Locate the cell with the specified text and output its (X, Y) center coordinate. 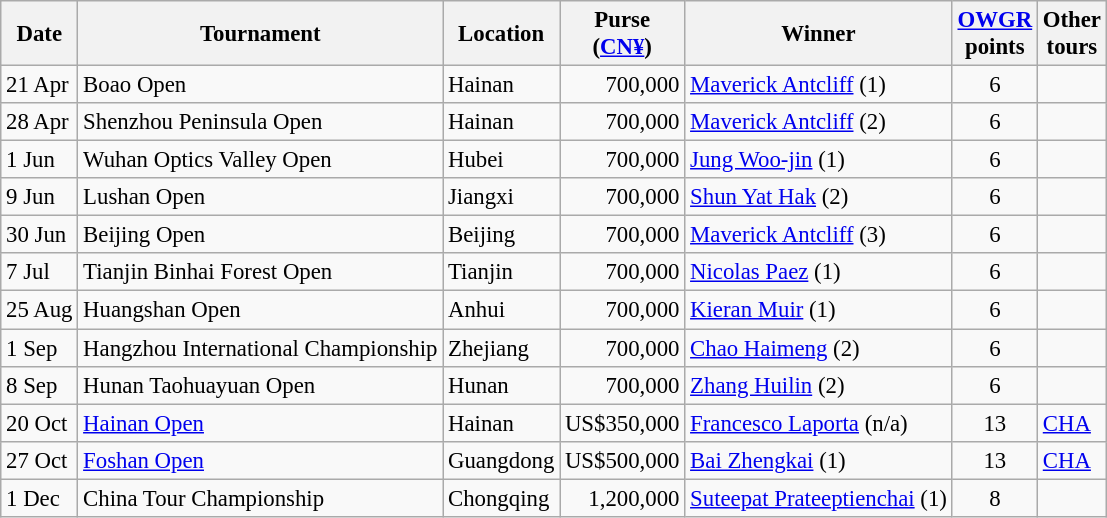
Lushan Open (260, 197)
8 Sep (40, 385)
Hunan (502, 385)
Location (502, 34)
20 Oct (40, 423)
Kieran Muir (1) (818, 310)
Maverick Antcliff (3) (818, 235)
Anhui (502, 310)
OWGRpoints (994, 34)
Hainan Open (260, 423)
Maverick Antcliff (1) (818, 85)
Foshan Open (260, 460)
1,200,000 (622, 498)
Beijing (502, 235)
Suteepat Prateeptienchai (1) (818, 498)
Zhang Huilin (2) (818, 385)
7 Jul (40, 273)
Hangzhou International Championship (260, 348)
Date (40, 34)
1 Dec (40, 498)
30 Jun (40, 235)
China Tour Championship (260, 498)
US$350,000 (622, 423)
Boao Open (260, 85)
Francesco Laporta (n/a) (818, 423)
Shun Yat Hak (2) (818, 197)
Purse(CN¥) (622, 34)
Chao Haimeng (2) (818, 348)
Othertours (1072, 34)
US$500,000 (622, 460)
Beijing Open (260, 235)
Jiangxi (502, 197)
Wuhan Optics Valley Open (260, 160)
Bai Zhengkai (1) (818, 460)
Tianjin (502, 273)
Tournament (260, 34)
Chongqing (502, 498)
Nicolas Paez (1) (818, 273)
Winner (818, 34)
Hubei (502, 160)
Jung Woo-jin (1) (818, 160)
21 Apr (40, 85)
Hunan Taohuayuan Open (260, 385)
28 Apr (40, 122)
27 Oct (40, 460)
25 Aug (40, 310)
1 Jun (40, 160)
Guangdong (502, 460)
Huangshan Open (260, 310)
Zhejiang (502, 348)
9 Jun (40, 197)
8 (994, 498)
Shenzhou Peninsula Open (260, 122)
Maverick Antcliff (2) (818, 122)
Tianjin Binhai Forest Open (260, 273)
1 Sep (40, 348)
